Return (x, y) of the center of cell containing provided text 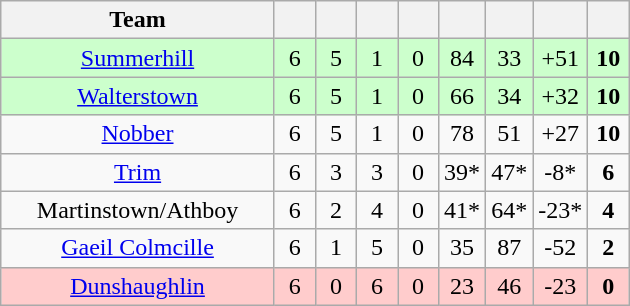
-8* (560, 172)
84 (462, 58)
-23* (560, 210)
-52 (560, 248)
39* (462, 172)
64* (510, 210)
Dunshaughlin (138, 286)
47* (510, 172)
-23 (560, 286)
+51 (560, 58)
87 (510, 248)
Walterstown (138, 96)
46 (510, 286)
35 (462, 248)
33 (510, 58)
+32 (560, 96)
Team (138, 20)
Nobber (138, 134)
34 (510, 96)
41* (462, 210)
78 (462, 134)
23 (462, 286)
51 (510, 134)
Trim (138, 172)
+27 (560, 134)
66 (462, 96)
Summerhill (138, 58)
Martinstown/Athboy (138, 210)
Gaeil Colmcille (138, 248)
